Return the [X, Y] coordinate for the center point of the cell that contains the specified text.  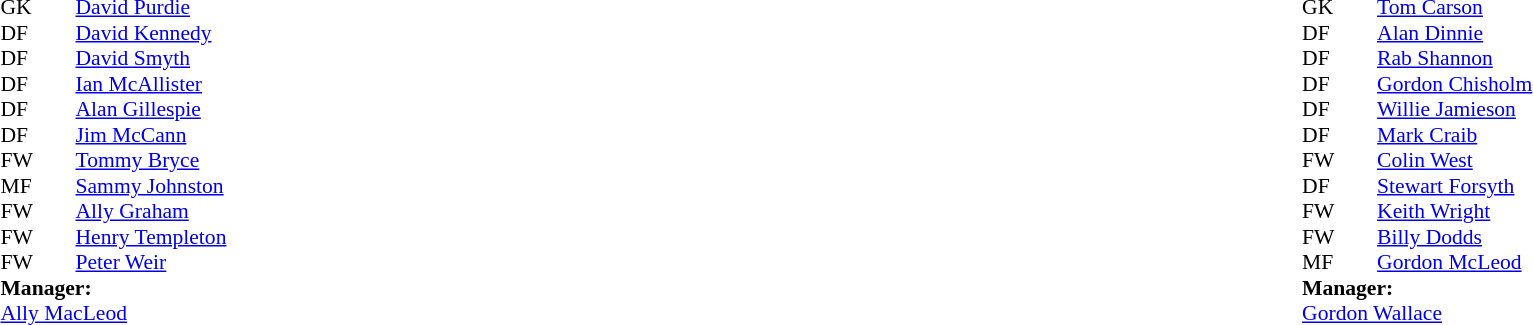
Tommy Bryce [152, 161]
David Smyth [152, 59]
Stewart Forsyth [1454, 186]
Billy Dodds [1454, 237]
Ian McAllister [152, 84]
David Kennedy [152, 33]
Jim McCann [152, 135]
Mark Craib [1454, 135]
Ally Graham [152, 211]
Alan Gillespie [152, 109]
Peter Weir [152, 263]
Alan Dinnie [1454, 33]
Gordon Chisholm [1454, 84]
Sammy Johnston [152, 186]
Colin West [1454, 161]
Willie Jamieson [1454, 109]
Rab Shannon [1454, 59]
Keith Wright [1454, 211]
Henry Templeton [152, 237]
Gordon McLeod [1454, 263]
